Return (x, y) of the center of cell containing provided text 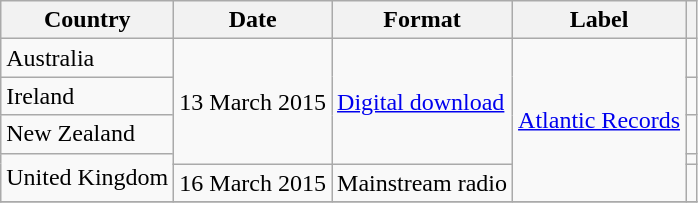
Label (600, 20)
Date (253, 20)
Format (422, 20)
New Zealand (88, 134)
Atlantic Records (600, 120)
Australia (88, 58)
Country (88, 20)
Digital download (422, 102)
Mainstream radio (422, 183)
13 March 2015 (253, 102)
United Kingdom (88, 178)
Ireland (88, 96)
16 March 2015 (253, 183)
